Locate the cell with the specified text and output its [X, Y] center coordinate. 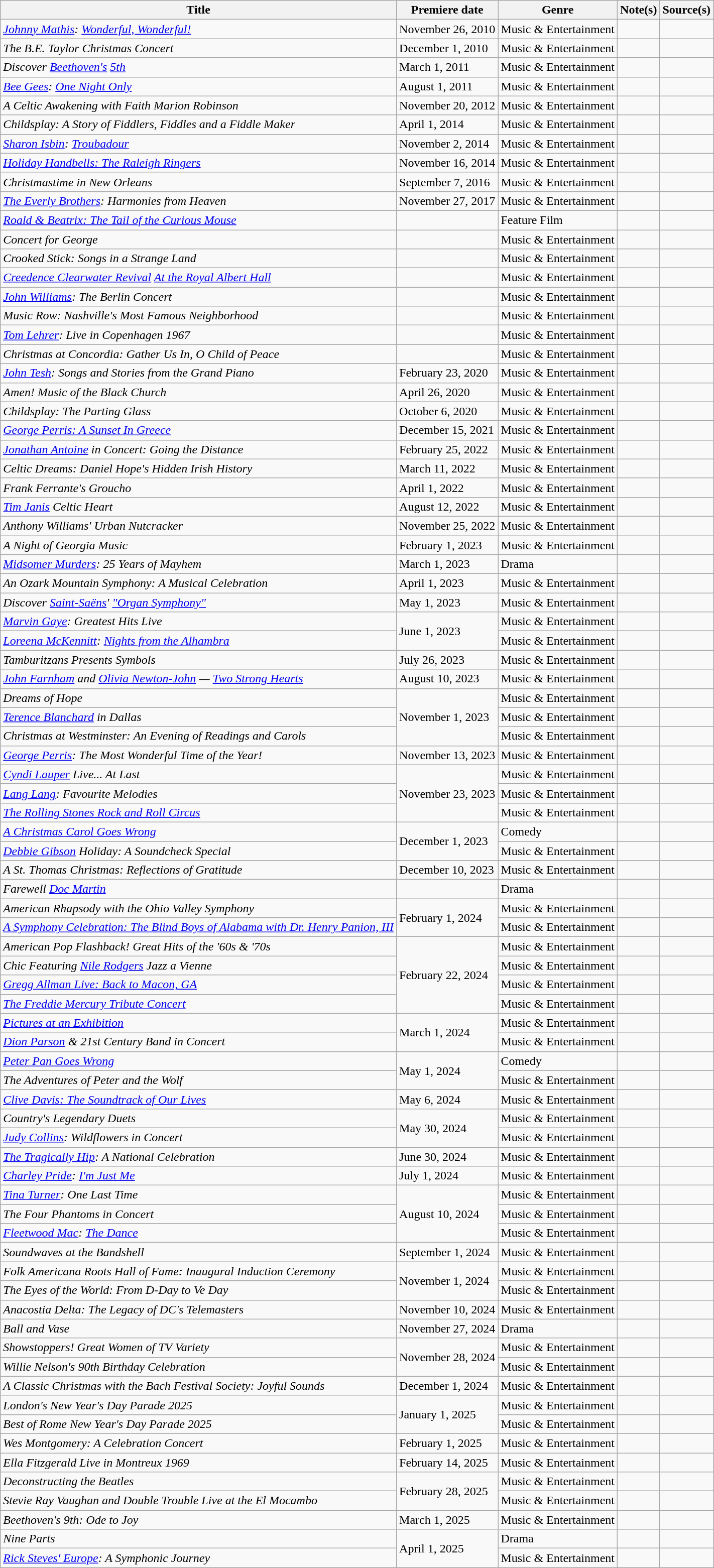
The Four Phantoms in Concert [199, 1214]
November 2, 2014 [447, 144]
The Everly Brothers: Harmonies from Heaven [199, 201]
Jonathan Antoine in Concert: Going the Distance [199, 449]
November 27, 2017 [447, 201]
March 1, 2024 [447, 1032]
December 1, 2024 [447, 1386]
November 13, 2023 [447, 755]
Loreena McKennitt: Nights from the Alhambra [199, 641]
Best of Rome New Year's Day Parade 2025 [199, 1424]
June 1, 2023 [447, 631]
March 11, 2022 [447, 468]
November 27, 2024 [447, 1329]
Wes Montgomery: A Celebration Concert [199, 1443]
Title [199, 10]
Chic Featuring Nile Rodgers Jazz a Vienne [199, 966]
Charley Pride: I'm Just Me [199, 1176]
Gregg Allman Live: Back to Macon, GA [199, 985]
May 30, 2024 [447, 1128]
The Rolling Stones Rock and Roll Circus [199, 812]
A Celtic Awakening with Faith Marion Robinson [199, 105]
Tamburitzans Presents Symbols [199, 660]
September 7, 2016 [447, 182]
March 1, 2011 [447, 67]
Nine Parts [199, 1539]
Judy Collins: Wildflowers in Concert [199, 1137]
George Perris: The Most Wonderful Time of the Year! [199, 755]
John Williams: The Berlin Concert [199, 297]
London's New Year's Day Parade 2025 [199, 1405]
May 6, 2024 [447, 1099]
The Adventures of Peter and the Wolf [199, 1080]
A Classic Christmas with the Bach Festival Society: Joyful Sounds [199, 1386]
Christmastime in New Orleans [199, 182]
Tom Lehrer: Live in Copenhagen 1967 [199, 335]
December 15, 2021 [447, 430]
May 1, 2023 [447, 602]
A Symphony Celebration: The Blind Boys of Alabama with Dr. Henry Panion, III [199, 927]
The Freddie Mercury Tribute Concert [199, 1004]
John Tesh: Songs and Stories from the Grand Piano [199, 373]
Genre [558, 10]
American Rhapsody with the Ohio Valley Symphony [199, 908]
Showstoppers! Great Women of TV Variety [199, 1348]
A Christmas Carol Goes Wrong [199, 831]
Childsplay: The Parting Glass [199, 411]
August 10, 2024 [447, 1214]
February 22, 2024 [447, 975]
February 1, 2023 [447, 545]
Peter Pan Goes Wrong [199, 1061]
Discover Beethoven's 5th [199, 67]
George Perris: A Sunset In Greece [199, 430]
Pictures at an Exhibition [199, 1023]
February 28, 2025 [447, 1491]
Clive Davis: The Soundtrack of Our Lives [199, 1099]
Bee Gees: One Night Only [199, 86]
April 1, 2023 [447, 583]
Creedence Clearwater Revival At the Royal Albert Hall [199, 278]
Frank Ferrante's Groucho [199, 488]
Holiday Handbells: The Raleigh Ringers [199, 163]
August 10, 2023 [447, 679]
November 1, 2024 [447, 1281]
Johnny Mathis: Wonderful, Wonderful! [199, 29]
January 1, 2025 [447, 1414]
Deconstructing the Beatles [199, 1482]
Anacostia Delta: The Legacy of DC's Telemasters [199, 1309]
April 26, 2020 [447, 392]
March 1, 2023 [447, 564]
Source(s) [687, 10]
Christmas at Westminster: An Evening of Readings and Carols [199, 736]
Discover Saint-Saëns' "Organ Symphony" [199, 602]
Anthony Williams' Urban Nutcracker [199, 526]
Debbie Gibson Holiday: A Soundcheck Special [199, 851]
November 28, 2024 [447, 1357]
Terence Blanchard in Dallas [199, 717]
Feature Film [558, 220]
April 1, 2022 [447, 488]
The B.E. Taylor Christmas Concert [199, 48]
November 1, 2023 [447, 717]
February 25, 2022 [447, 449]
Celtic Dreams: Daniel Hope's Hidden Irish History [199, 468]
Stevie Ray Vaughan and Double Trouble Live at the El Mocambo [199, 1501]
The Eyes of the World: From D-Day to Ve Day [199, 1290]
December 1, 2010 [447, 48]
December 1, 2023 [447, 841]
Farewell Doc Martin [199, 889]
March 1, 2025 [447, 1520]
Tina Turner: One Last Time [199, 1195]
Note(s) [639, 10]
November 20, 2012 [447, 105]
August 12, 2022 [447, 507]
Willie Nelson's 90th Birthday Celebration [199, 1367]
November 16, 2014 [447, 163]
Ball and Vase [199, 1329]
Amen! Music of the Black Church [199, 392]
Marvin Gaye: Greatest Hits Live [199, 622]
A St. Thomas Christmas: Reflections of Gratitude [199, 870]
November 10, 2024 [447, 1309]
September 1, 2024 [447, 1252]
Crooked Stick: Songs in a Strange Land [199, 259]
Soundwaves at the Bandshell [199, 1252]
Rick Steves' Europe: A Symphonic Journey [199, 1558]
Childsplay: A Story of Fiddlers, Fiddles and a Fiddle Maker [199, 125]
Folk Americana Roots Hall of Fame: Inaugural Induction Ceremony [199, 1271]
Dion Parson & 21st Century Band in Concert [199, 1042]
Sharon Isbin: Troubadour [199, 144]
December 10, 2023 [447, 870]
Tim Janis Celtic Heart [199, 507]
Country's Legendary Duets [199, 1118]
Lang Lang: Favourite Melodies [199, 793]
November 26, 2010 [447, 29]
Fleetwood Mac: The Dance [199, 1233]
Ella Fitzgerald Live in Montreux 1969 [199, 1463]
July 1, 2024 [447, 1176]
The Tragically Hip: A National Celebration [199, 1156]
November 23, 2023 [447, 793]
August 1, 2011 [447, 86]
An Ozark Mountain Symphony: A Musical Celebration [199, 583]
A Night of Georgia Music [199, 545]
May 1, 2024 [447, 1070]
November 25, 2022 [447, 526]
Cyndi Lauper Live... At Last [199, 774]
American Pop Flashback! Great Hits of the '60s & '70s [199, 946]
July 26, 2023 [447, 660]
Music Row: Nashville's Most Famous Neighborhood [199, 316]
February 23, 2020 [447, 373]
October 6, 2020 [447, 411]
February 1, 2024 [447, 918]
Christmas at Concordia: Gather Us In, O Child of Peace [199, 354]
Beethoven's 9th: Ode to Joy [199, 1520]
February 14, 2025 [447, 1463]
John Farnham and Olivia Newton-John — Two Strong Hearts [199, 679]
Roald & Beatrix: The Tail of the Curious Mouse [199, 220]
February 1, 2025 [447, 1443]
Concert for George [199, 239]
June 30, 2024 [447, 1156]
Premiere date [447, 10]
April 1, 2014 [447, 125]
Dreams of Hope [199, 698]
Midsomer Murders: 25 Years of Mayhem [199, 564]
April 1, 2025 [447, 1548]
